Search for the cell housing the specified text and yield its (X, Y) center coordinate. 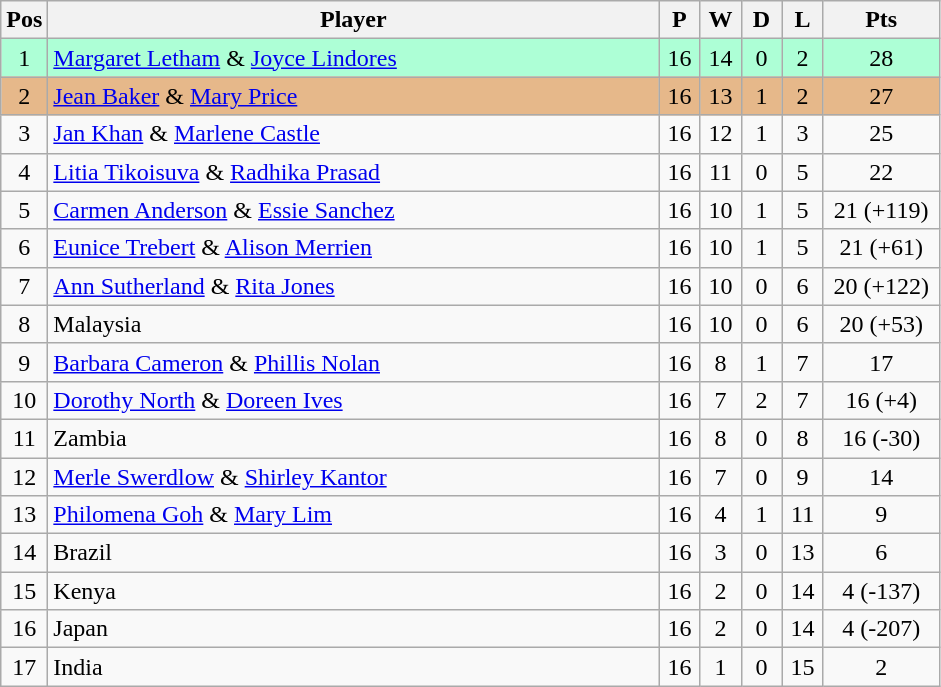
28 (881, 58)
Player (354, 20)
22 (881, 172)
Eunice Trebert & Alison Merrien (354, 248)
Pos (24, 20)
India (354, 667)
Litia Tikoisuva & Radhika Prasad (354, 172)
L (802, 20)
Pts (881, 20)
20 (+53) (881, 324)
27 (881, 96)
Jean Baker & Mary Price (354, 96)
21 (+61) (881, 248)
20 (+122) (881, 286)
Zambia (354, 438)
Barbara Cameron & Phillis Nolan (354, 362)
Merle Swerdlow & Shirley Kantor (354, 477)
16 (-30) (881, 438)
16 (+4) (881, 400)
4 (-137) (881, 591)
Dorothy North & Doreen Ives (354, 400)
D (762, 20)
25 (881, 134)
Ann Sutherland & Rita Jones (354, 286)
Philomena Goh & Mary Lim (354, 515)
Jan Khan & Marlene Castle (354, 134)
21 (+119) (881, 210)
Malaysia (354, 324)
Brazil (354, 553)
4 (-207) (881, 629)
Margaret Letham & Joyce Lindores (354, 58)
W (720, 20)
Japan (354, 629)
Kenya (354, 591)
Carmen Anderson & Essie Sanchez (354, 210)
P (680, 20)
